Extract the [x, y] coordinate from the center of the cell holding the provided text.  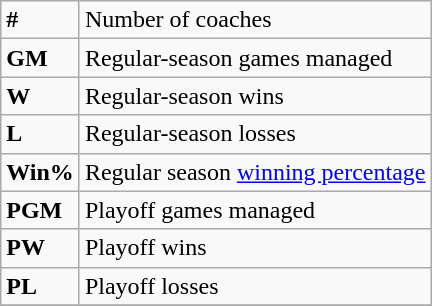
Playoff games managed [255, 210]
PL [40, 286]
# [40, 20]
Regular-season games managed [255, 58]
Regular-season wins [255, 96]
Number of coaches [255, 20]
GM [40, 58]
PGM [40, 210]
L [40, 134]
Playoff wins [255, 248]
Win% [40, 172]
PW [40, 248]
W [40, 96]
Regular-season losses [255, 134]
Playoff losses [255, 286]
Regular season winning percentage [255, 172]
